Scan for the cell matching the given text and deliver its (x, y) coordinate at center. 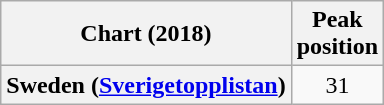
Peakposition (337, 34)
Sweden (Sverigetopplistan) (146, 85)
31 (337, 85)
Chart (2018) (146, 34)
